Determine the (X, Y) coordinate at the center of the cell enclosing the given text.  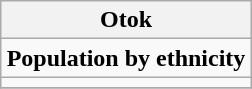
Population by ethnicity (126, 58)
Otok (126, 20)
